Find where the given text appears and provide that cell's center as (x, y) coordinate. 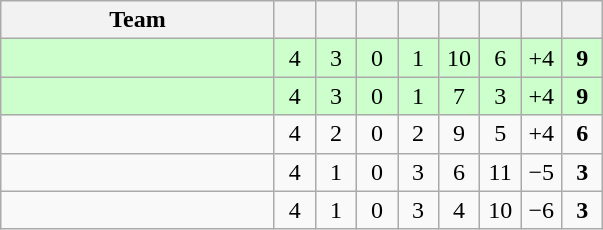
−6 (542, 210)
7 (460, 96)
11 (500, 172)
−5 (542, 172)
5 (500, 134)
Team (138, 20)
